Search for the cell housing the specified text and yield its (X, Y) center coordinate. 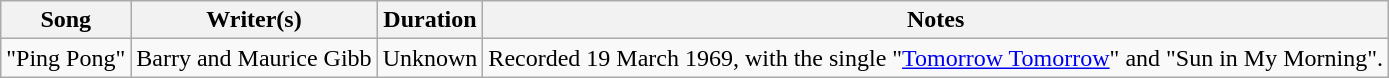
Writer(s) (254, 20)
Recorded 19 March 1969, with the single "Tomorrow Tomorrow" and "Sun in My Morning". (936, 58)
Barry and Maurice Gibb (254, 58)
Song (66, 20)
Duration (430, 20)
Unknown (430, 58)
Notes (936, 20)
"Ping Pong" (66, 58)
